Provide the (X, Y) coordinate of the cell's center where the given text is located.  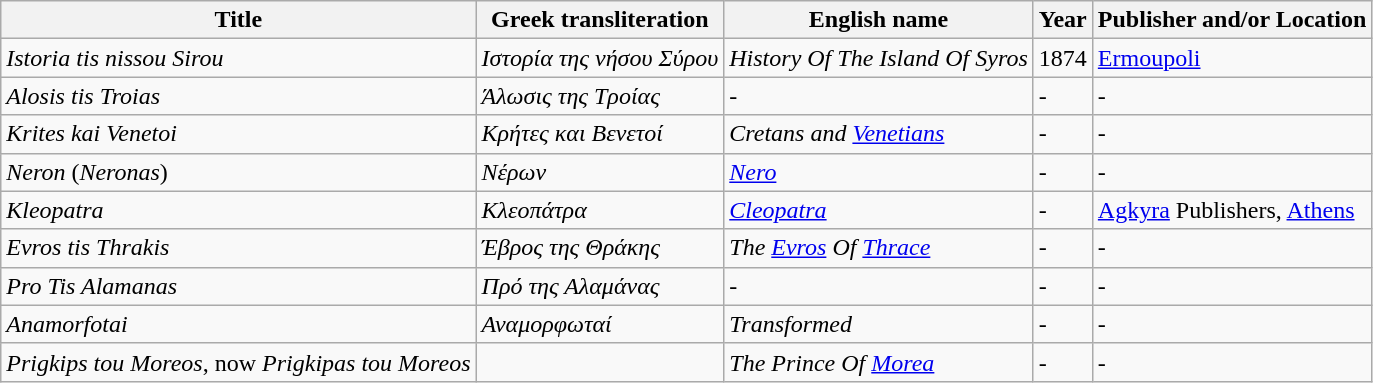
Cleopatra (879, 210)
1874 (1062, 58)
Neron (Neronas) (238, 172)
Cretans and Venetians (879, 134)
Κλεοπάτρα (600, 210)
The Prince Of Morea (879, 362)
English name (879, 20)
Agkyra Publishers, Athens (1232, 210)
Ιστορία της νήσου Σύρου (600, 58)
Alosis tis Troias (238, 96)
The Evros Of Thrace (879, 248)
Publisher and/or Location (1232, 20)
Transformed (879, 324)
Αναμορφωταί (600, 324)
Greek transliteration (600, 20)
Έβρος της Θράκης (600, 248)
Πρό της Αλαμάνας (600, 286)
Evros tis Thrakis (238, 248)
Νέρων (600, 172)
Άλωσις της Τροίας (600, 96)
Year (1062, 20)
Nero (879, 172)
Anamorfotai (238, 324)
Istoria tis nissou Sirou (238, 58)
Title (238, 20)
Pro Tis Alamanas (238, 286)
Kleopatra (238, 210)
Prigkips tou Moreos, now Prigkipas tou Moreos (238, 362)
Ermoupoli (1232, 58)
History Of The Island Of Syros (879, 58)
Krites kai Venetoi (238, 134)
Κρήτες και Βενετοί (600, 134)
